Determine the (x, y) coordinate at the center of the cell enclosing the given text.  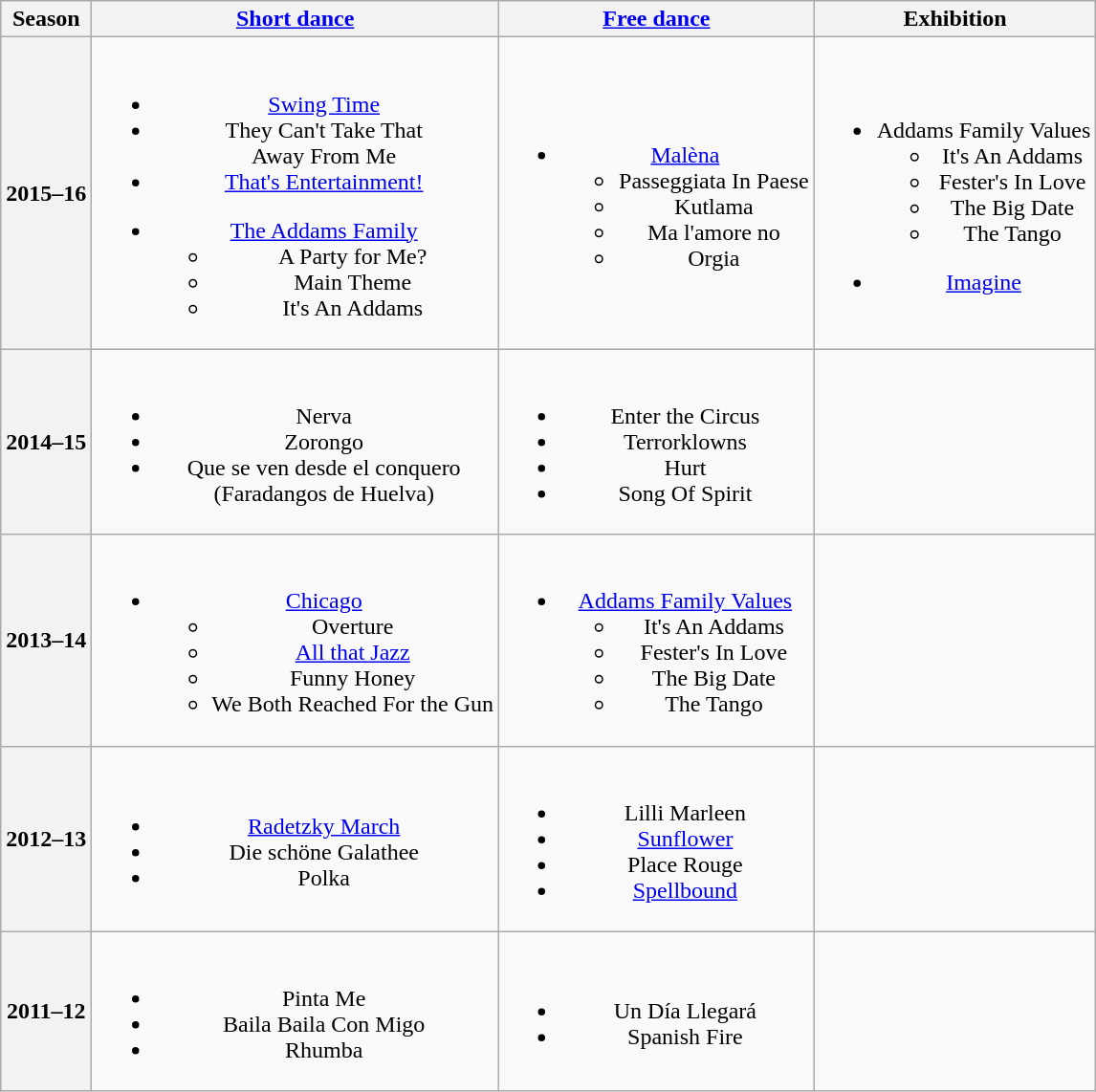
Radetzky March Die schöne Galathee Polka (296, 839)
Free dance (657, 19)
Season (46, 19)
MalènaPasseggiata In Paese Kutlama Ma l'amore no Orgia (657, 193)
Short dance (296, 19)
Nerva Zorongo Que se ven desde el conquero (Faradangos de Huelva) (296, 442)
2011–12 (46, 1012)
Un Día Llegará Spanish Fire (657, 1012)
2012–13 (46, 839)
Pinta Me Baila Baila Con Migo Rhumba (296, 1012)
Chicago Overture All that Jazz Funny Honey We Both Reached For the Gun (296, 641)
Swing Time They Can't Take That Away From Me That's Entertainment! The Addams Family A Party for Me? Main Theme It's An Addams (296, 193)
Addams Family Values It's An AddamsFester's In LoveThe Big DateThe TangoImagine (954, 193)
Lilli Marleen Sunflower Place Rouge Spellbound (657, 839)
Enter the Circus Terrorklowns Hurt Song Of Spirit (657, 442)
Exhibition (954, 19)
2014–15 (46, 442)
2013–14 (46, 641)
2015–16 (46, 193)
Addams Family Values It's An AddamsFester's In LoveThe Big DateThe Tango (657, 641)
